Find where the given text appears and provide that cell's center as (X, Y) coordinate. 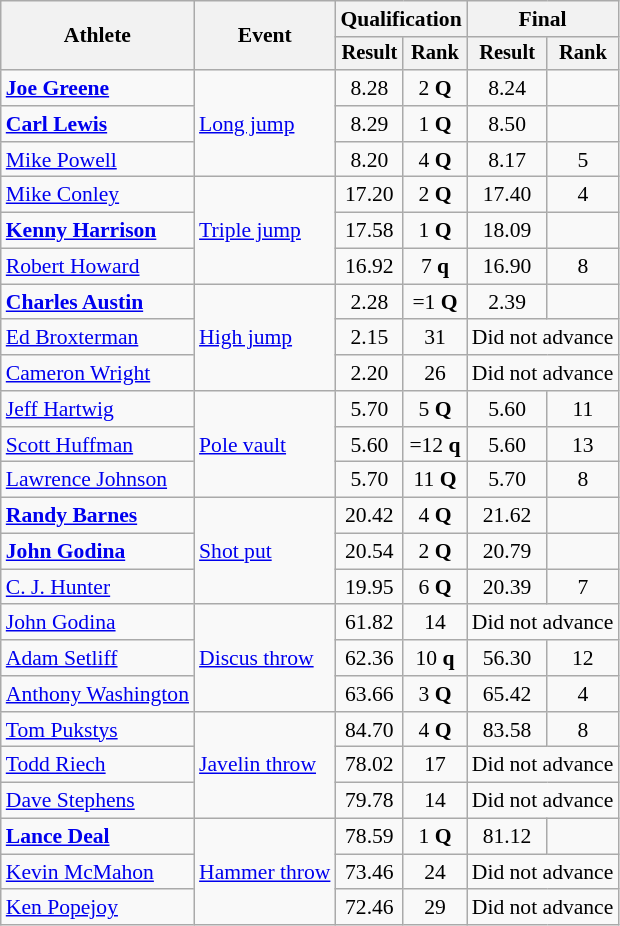
8.50 (508, 124)
26 (434, 373)
Lawrence Johnson (98, 480)
5 Q (434, 409)
Randy Barnes (98, 516)
12 (582, 658)
Todd Riech (98, 765)
7 (582, 587)
Scott Huffman (98, 445)
Discus throw (264, 658)
11 (582, 409)
2.15 (369, 338)
Pole vault (264, 444)
8.17 (508, 160)
8.28 (369, 88)
Cameron Wright (98, 373)
Jeff Hartwig (98, 409)
56.30 (508, 658)
Dave Stephens (98, 801)
Athlete (98, 36)
17 (434, 765)
81.12 (508, 837)
11 Q (434, 480)
7 q (434, 267)
16.92 (369, 267)
Long jump (264, 124)
Event (264, 36)
Qualification (400, 19)
Ken Popejoy (98, 908)
Ed Broxterman (98, 338)
31 (434, 338)
16.90 (508, 267)
High jump (264, 338)
29 (434, 908)
2.39 (508, 302)
Mike Conley (98, 195)
20.54 (369, 552)
Shot put (264, 552)
Mike Powell (98, 160)
Lance Deal (98, 837)
78.02 (369, 765)
20.39 (508, 587)
Tom Pukstys (98, 730)
Adam Setliff (98, 658)
Robert Howard (98, 267)
10 q (434, 658)
Final (543, 19)
Charles Austin (98, 302)
21.62 (508, 516)
83.58 (508, 730)
61.82 (369, 623)
17.58 (369, 231)
8.24 (508, 88)
8.29 (369, 124)
78.59 (369, 837)
=1 Q (434, 302)
Anthony Washington (98, 694)
Hammer throw (264, 872)
73.46 (369, 872)
Kenny Harrison (98, 231)
8.20 (369, 160)
84.70 (369, 730)
3 Q (434, 694)
63.66 (369, 694)
Triple jump (264, 230)
Kevin McMahon (98, 872)
=12 q (434, 445)
17.20 (369, 195)
20.42 (369, 516)
Carl Lewis (98, 124)
2.20 (369, 373)
72.46 (369, 908)
18.09 (508, 231)
C. J. Hunter (98, 587)
2.28 (369, 302)
19.95 (369, 587)
79.78 (369, 801)
6 Q (434, 587)
13 (582, 445)
Joe Greene (98, 88)
17.40 (508, 195)
62.36 (369, 658)
65.42 (508, 694)
20.79 (508, 552)
Javelin throw (264, 766)
5 (582, 160)
24 (434, 872)
